Pinpoint the cell where the given text exists, returning its [x, y] midpoint coordinate. 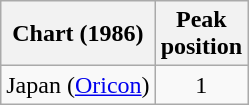
Chart (1986) [78, 34]
1 [201, 85]
Japan (Oricon) [78, 85]
Peakposition [201, 34]
